Search for the cell housing the specified text and yield its [x, y] center coordinate. 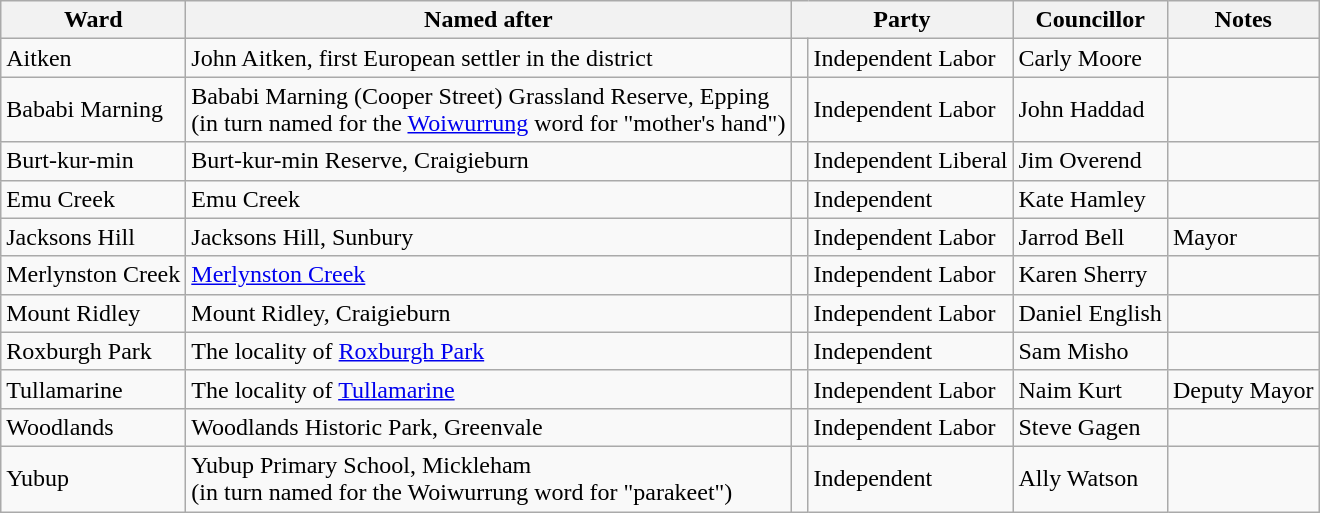
The locality of Roxburgh Park [488, 351]
Jarrod Bell [1090, 237]
John Haddad [1090, 110]
Karen Sherry [1090, 275]
Burt-kur-min [94, 161]
John Aitken, first European settler in the district [488, 58]
Yubup [94, 478]
Deputy Mayor [1243, 389]
Jacksons Hill [94, 237]
Roxburgh Park [94, 351]
The locality of Tullamarine [488, 389]
Woodlands Historic Park, Greenvale [488, 427]
Mount Ridley, Craigieburn [488, 313]
Ally Watson [1090, 478]
Yubup Primary School, Mickleham(in turn named for the Woiwurrung word for "parakeet") [488, 478]
Jim Overend [1090, 161]
Daniel English [1090, 313]
Steve Gagen [1090, 427]
Mayor [1243, 237]
Carly Moore [1090, 58]
Bababi Marning [94, 110]
Councillor [1090, 20]
Burt-kur-min Reserve, Craigieburn [488, 161]
Independent Liberal [910, 161]
Notes [1243, 20]
Ward [94, 20]
Named after [488, 20]
Kate Hamley [1090, 199]
Mount Ridley [94, 313]
Naim Kurt [1090, 389]
Party [902, 20]
Bababi Marning (Cooper Street) Grassland Reserve, Epping(in turn named for the Woiwurrung word for "mother's hand") [488, 110]
Woodlands [94, 427]
Jacksons Hill, Sunbury [488, 237]
Tullamarine [94, 389]
Sam Misho [1090, 351]
Aitken [94, 58]
